Search for the cell housing the specified text and yield its (x, y) center coordinate. 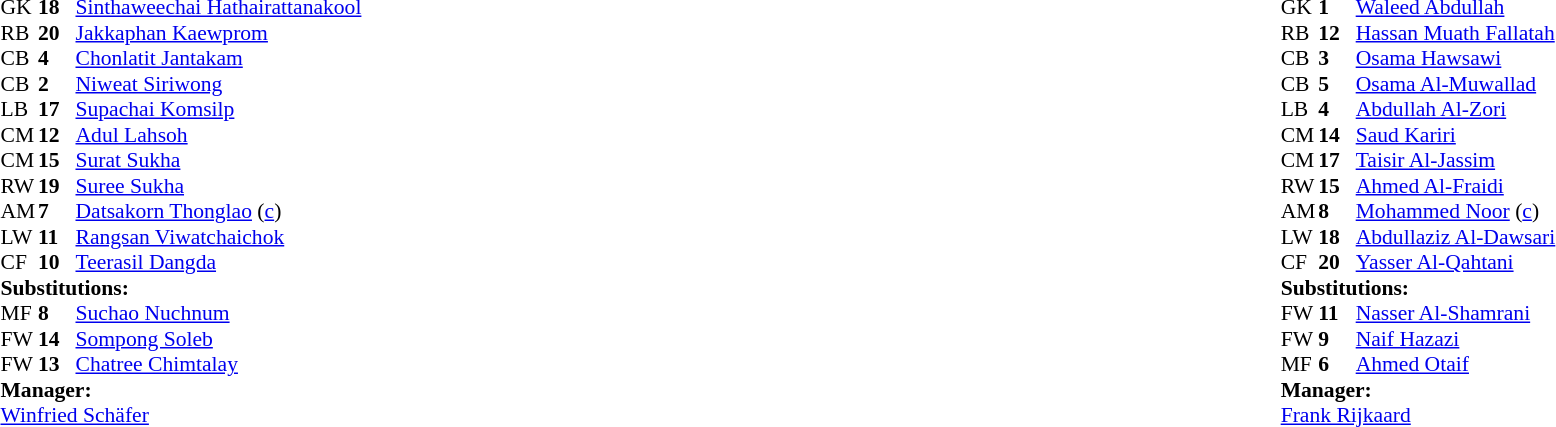
19 (57, 186)
Datsakorn Thonglao (c) (219, 211)
Chatree Chimtalay (219, 365)
Abdullah Al-Zori (1456, 109)
Ahmed Otaif (1456, 365)
Suree Sukha (219, 186)
2 (57, 84)
Yasser Al-Qahtani (1456, 263)
Jakkaphan Kaewprom (219, 33)
Suchao Nuchnum (219, 313)
Taisir Al-Jassim (1456, 161)
Chonlatit Jantakam (219, 59)
5 (1337, 84)
Osama Hawsawi (1456, 59)
Abdullaziz Al-Dawsari (1456, 237)
Rangsan Viwatchaichok (219, 237)
10 (57, 263)
Niweat Siriwong (219, 84)
Sompong Soleb (219, 339)
Saud Kariri (1456, 135)
3 (1337, 59)
Hassan Muath Fallatah (1456, 33)
Nasser Al-Shamrani (1456, 313)
18 (1337, 237)
13 (57, 365)
Adul Lahsoh (219, 135)
9 (1337, 339)
6 (1337, 365)
7 (57, 211)
Osama Al-Muwallad (1456, 84)
Naif Hazazi (1456, 339)
Mohammed Noor (c) (1456, 211)
Surat Sukha (219, 161)
Ahmed Al-Fraidi (1456, 186)
Teerasil Dangda (219, 263)
Supachai Komsilp (219, 109)
